Return [X, Y] of the center of cell containing provided text 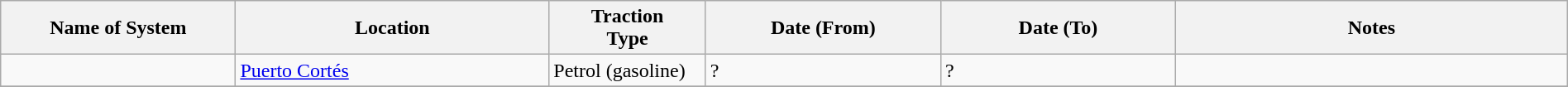
Location [392, 28]
Notes [1372, 28]
Date (From) [823, 28]
Date (To) [1058, 28]
Puerto Cortés [392, 70]
Petrol (gasoline) [627, 70]
Name of System [118, 28]
TractionType [627, 28]
